Locate the cell with the specified text and output its (x, y) center coordinate. 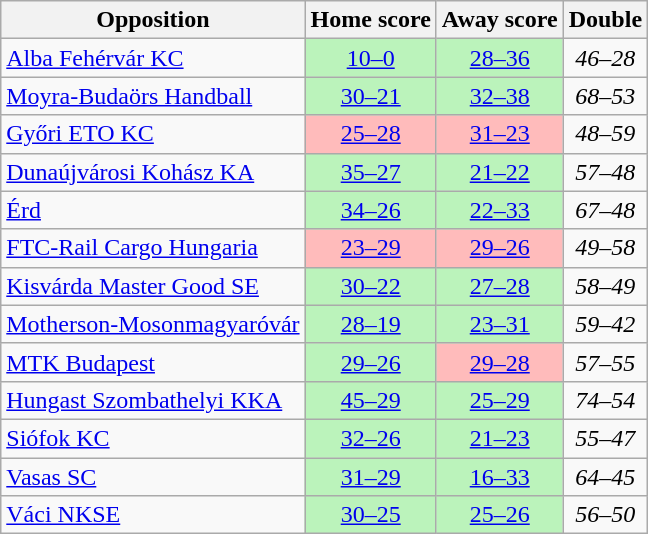
30–21 (370, 96)
Motherson-Mosonmagyaróvár (153, 324)
25–26 (500, 515)
46–28 (605, 58)
Moyra-Budaörs Handball (153, 96)
25–28 (370, 134)
Váci NKSE (153, 515)
25–29 (500, 400)
30–22 (370, 286)
56–50 (605, 515)
MTK Budapest (153, 362)
FTC-Rail Cargo Hungaria (153, 248)
64–45 (605, 477)
30–25 (370, 515)
Győri ETO KC (153, 134)
32–26 (370, 438)
Home score (370, 20)
55–47 (605, 438)
49–58 (605, 248)
Érd (153, 210)
Kisvárda Master Good SE (153, 286)
59–42 (605, 324)
67–48 (605, 210)
57–48 (605, 172)
31–23 (500, 134)
23–31 (500, 324)
Alba Fehérvár KC (153, 58)
Double (605, 20)
27–28 (500, 286)
31–29 (370, 477)
Hungast Szombathelyi KKA (153, 400)
Siófok KC (153, 438)
28–19 (370, 324)
Away score (500, 20)
74–54 (605, 400)
34–26 (370, 210)
32–38 (500, 96)
29–28 (500, 362)
10–0 (370, 58)
22–33 (500, 210)
Dunaújvárosi Kohász KA (153, 172)
28–36 (500, 58)
16–33 (500, 477)
23–29 (370, 248)
35–27 (370, 172)
Vasas SC (153, 477)
21–23 (500, 438)
58–49 (605, 286)
68–53 (605, 96)
21–22 (500, 172)
45–29 (370, 400)
Opposition (153, 20)
57–55 (605, 362)
48–59 (605, 134)
